Scan for the cell matching the given text and deliver its (x, y) coordinate at center. 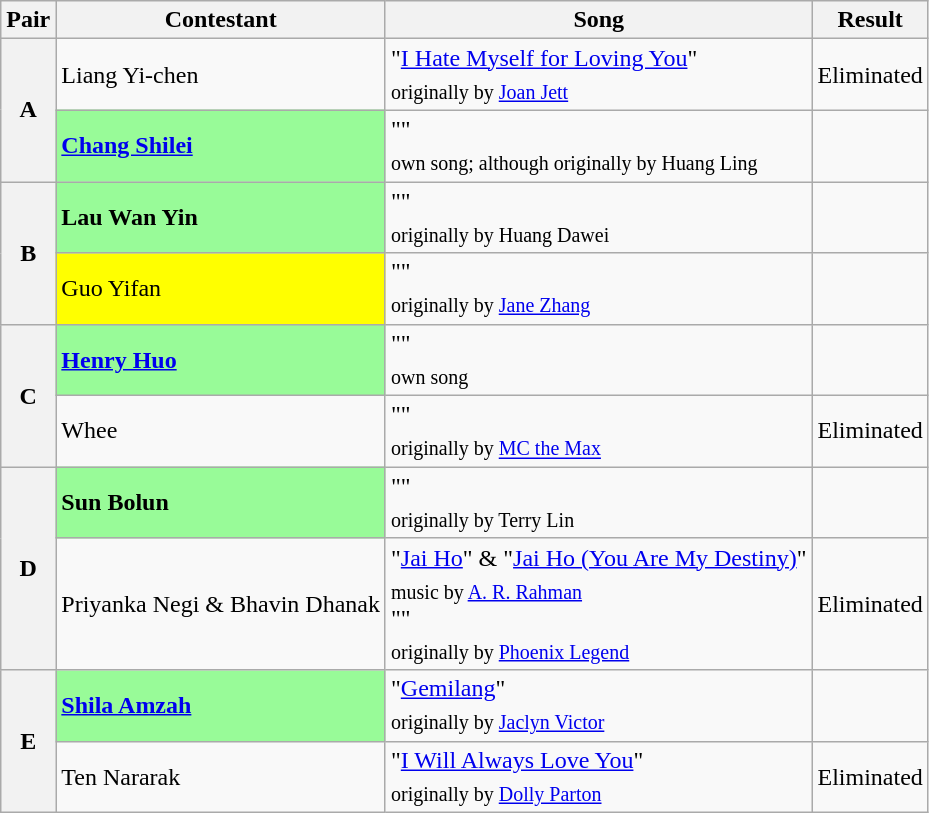
Lau Wan Yin (221, 218)
Whee (221, 432)
Result (870, 20)
""own song (598, 360)
Song (598, 20)
""originally by Terry Lin (598, 502)
E (28, 742)
"Jai Ho" & "Jai Ho (You Are My Destiny)"music by A. R. Rahman""originally by Phoenix Legend (598, 604)
"I Hate Myself for Loving You"originally by Joan Jett (598, 74)
Contestant (221, 20)
Sun Bolun (221, 502)
B (28, 254)
Shila Amzah (221, 706)
""own song; although originally by Huang Ling (598, 146)
D (28, 568)
"Gemilang"originally by Jaclyn Victor (598, 706)
""originally by Huang Dawei (598, 218)
A (28, 110)
Guo Yifan (221, 288)
Ten Nararak (221, 776)
C (28, 396)
Liang Yi-chen (221, 74)
Priyanka Negi & Bhavin Dhanak (221, 604)
Chang Shilei (221, 146)
""originally by Jane Zhang (598, 288)
Henry Huo (221, 360)
"I Will Always Love You"originally by Dolly Parton (598, 776)
Pair (28, 20)
""originally by MC the Max (598, 432)
